Capture the cell that displays the provided text and extract its [X, Y] central coordinate. 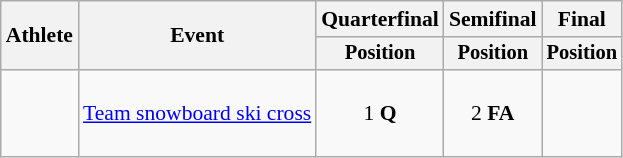
Event [197, 36]
2 FA [493, 114]
1 Q [380, 114]
Athlete [40, 36]
Quarterfinal [380, 19]
Semifinal [493, 19]
Team snowboard ski cross [197, 114]
Final [582, 19]
